Extract the [x, y] coordinate from the center of the cell holding the provided text.  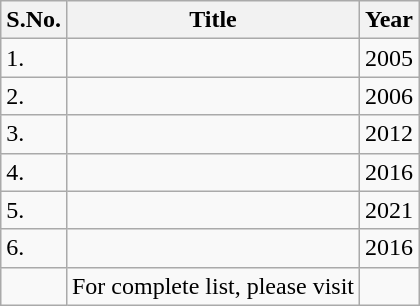
6. [34, 248]
5. [34, 210]
2. [34, 96]
2006 [390, 96]
Year [390, 20]
2021 [390, 210]
2005 [390, 58]
4. [34, 172]
Title [212, 20]
For complete list, please visit [212, 286]
3. [34, 134]
2012 [390, 134]
S.No. [34, 20]
1. [34, 58]
